Extract the [x, y] coordinate from the center of the cell holding the provided text.  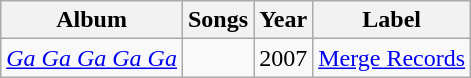
Ga Ga Ga Ga Ga [92, 58]
Album [92, 20]
Label [392, 20]
Merge Records [392, 58]
Songs [218, 20]
Year [284, 20]
2007 [284, 58]
